From the cell containing the given text, extract its center point as [x, y] coordinate. 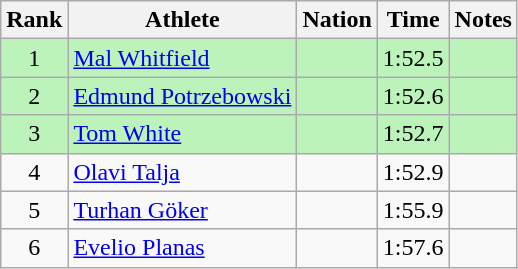
1:55.9 [413, 210]
Olavi Talja [182, 172]
Notes [483, 20]
Nation [337, 20]
Time [413, 20]
3 [34, 134]
Mal Whitfield [182, 58]
Edmund Potrzebowski [182, 96]
1:52.5 [413, 58]
6 [34, 248]
1:52.9 [413, 172]
1:57.6 [413, 248]
Evelio Planas [182, 248]
Tom White [182, 134]
1:52.6 [413, 96]
Turhan Göker [182, 210]
1 [34, 58]
2 [34, 96]
Rank [34, 20]
1:52.7 [413, 134]
4 [34, 172]
Athlete [182, 20]
5 [34, 210]
